Find where the given text appears and provide that cell's center as [x, y] coordinate. 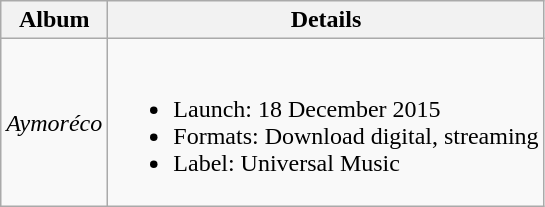
Album [54, 20]
Aymoréco [54, 122]
Launch: 18 December 2015Formats: Download digital, streamingLabel: Universal Music [326, 122]
Details [326, 20]
